Extract the (x, y) coordinate from the center of the cell holding the provided text.  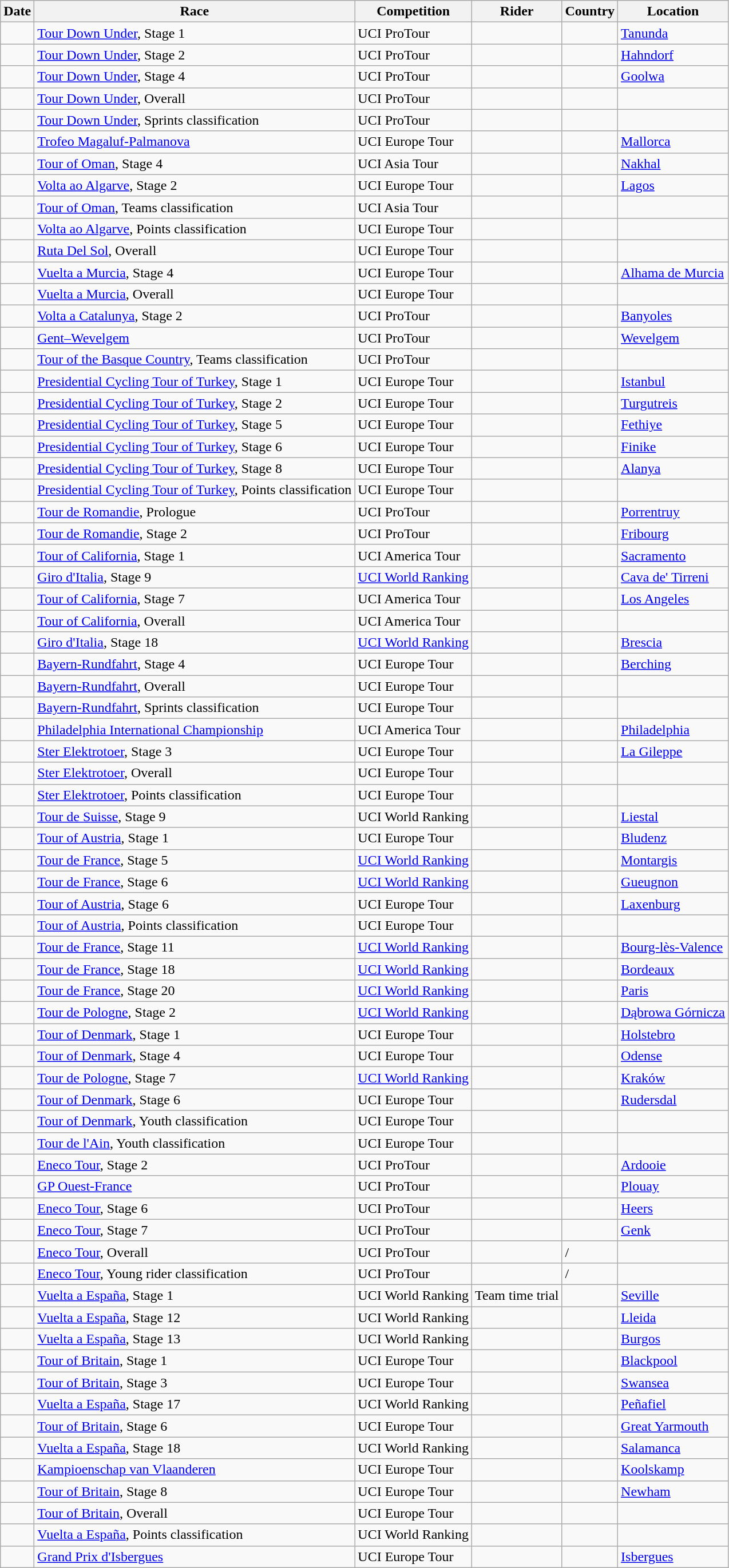
Vuelta a Murcia, Overall (195, 295)
Presidential Cycling Tour of Turkey, Points classification (195, 490)
Eneco Tour, Overall (195, 1252)
Vuelta a España, Stage 12 (195, 1317)
Plouay (673, 1187)
Genk (673, 1230)
Eneco Tour, Stage 7 (195, 1230)
GP Ouest-France (195, 1187)
Tour de France, Stage 18 (195, 969)
Ster Elektrotoer, Points classification (195, 795)
Rudersdal (673, 1100)
Tour of Austria, Points classification (195, 925)
Tour de France, Stage 6 (195, 882)
Odense (673, 1056)
Isbergues (673, 1557)
Vuelta a España, Stage 18 (195, 1448)
Heers (673, 1208)
Seville (673, 1295)
Berching (673, 664)
Presidential Cycling Tour of Turkey, Stage 6 (195, 447)
Mallorca (673, 142)
Goolwa (673, 77)
Ardooie (673, 1165)
Tour of Britain, Stage 8 (195, 1491)
Tour of Austria, Stage 6 (195, 904)
Vuelta a España, Stage 1 (195, 1295)
Los Angeles (673, 599)
Gueugnon (673, 882)
Tour de France, Stage 20 (195, 991)
Competition (413, 11)
Tour of Britain, Stage 6 (195, 1426)
Banyoles (673, 316)
Volta ao Algarve, Points classification (195, 229)
Date (17, 11)
Tour of Denmark, Stage 4 (195, 1056)
Tour of California, Stage 7 (195, 599)
Wevelgem (673, 338)
Lagos (673, 185)
Tour of Britain, Overall (195, 1513)
Tour Down Under, Sprints classification (195, 120)
Tour of California, Overall (195, 620)
Presidential Cycling Tour of Turkey, Stage 5 (195, 425)
Laxenburg (673, 904)
Turgutreis (673, 403)
Race (195, 11)
Koolskamp (673, 1470)
Tour of the Basque Country, Teams classification (195, 360)
Blackpool (673, 1361)
Dąbrowa Górnicza (673, 1013)
Tour de France, Stage 11 (195, 947)
La Gileppe (673, 751)
Holstebro (673, 1034)
Ruta Del Sol, Overall (195, 250)
Eneco Tour, Young rider classification (195, 1273)
Fribourg (673, 534)
Great Yarmouth (673, 1426)
Tour Down Under, Stage 1 (195, 33)
Rider (517, 11)
Tour Down Under, Stage 2 (195, 55)
Ster Elektrotoer, Overall (195, 773)
Eneco Tour, Stage 2 (195, 1165)
Philadelphia (673, 730)
Istanbul (673, 381)
Tour Down Under, Overall (195, 98)
Paris (673, 991)
Bourg-lès-Valence (673, 947)
Tour of Oman, Stage 4 (195, 164)
Vuelta a España, Stage 17 (195, 1404)
Volta ao Algarve, Stage 2 (195, 185)
Tour of Denmark, Stage 1 (195, 1034)
Presidential Cycling Tour of Turkey, Stage 8 (195, 468)
Tour of California, Stage 1 (195, 555)
Finike (673, 447)
Nakhal (673, 164)
Bayern-Rundfahrt, Sprints classification (195, 708)
Ster Elektrotoer, Stage 3 (195, 751)
Tour Down Under, Stage 4 (195, 77)
Giro d'Italia, Stage 18 (195, 643)
Fethiye (673, 425)
Kraków (673, 1078)
Grand Prix d'Isbergues (195, 1557)
Vuelta a Murcia, Stage 4 (195, 273)
Tour de Romandie, Stage 2 (195, 534)
Vuelta a España, Stage 13 (195, 1339)
Location (673, 11)
Tour de France, Stage 5 (195, 860)
Presidential Cycling Tour of Turkey, Stage 1 (195, 381)
Tanunda (673, 33)
Hahndorf (673, 55)
Peñafiel (673, 1404)
Tour de Pologne, Stage 2 (195, 1013)
Country (590, 11)
Lleida (673, 1317)
Presidential Cycling Tour of Turkey, Stage 2 (195, 403)
Sacramento (673, 555)
Gent–Wevelgem (195, 338)
Vuelta a España, Points classification (195, 1535)
Bludenz (673, 838)
Giro d'Italia, Stage 9 (195, 577)
Burgos (673, 1339)
Montargis (673, 860)
Bayern-Rundfahrt, Overall (195, 686)
Bordeaux (673, 969)
Brescia (673, 643)
Tour of Britain, Stage 1 (195, 1361)
Tour de l'Ain, Youth classification (195, 1143)
Tour of Britain, Stage 3 (195, 1383)
Alanya (673, 468)
Porrentruy (673, 512)
Swansea (673, 1383)
Tour de Suisse, Stage 9 (195, 817)
Liestal (673, 817)
Salamanca (673, 1448)
Cava de' Tirreni (673, 577)
Kampioenschap van Vlaanderen (195, 1470)
Trofeo Magaluf-Palmanova (195, 142)
Bayern-Rundfahrt, Stage 4 (195, 664)
Tour of Denmark, Stage 6 (195, 1100)
Tour de Romandie, Prologue (195, 512)
Tour of Austria, Stage 1 (195, 838)
Eneco Tour, Stage 6 (195, 1208)
Team time trial (517, 1295)
Alhama de Murcia (673, 273)
Tour of Denmark, Youth classification (195, 1121)
Tour of Oman, Teams classification (195, 207)
Volta a Catalunya, Stage 2 (195, 316)
Tour de Pologne, Stage 7 (195, 1078)
Philadelphia International Championship (195, 730)
Newham (673, 1491)
